Scan for the cell matching the given text and deliver its (x, y) coordinate at center. 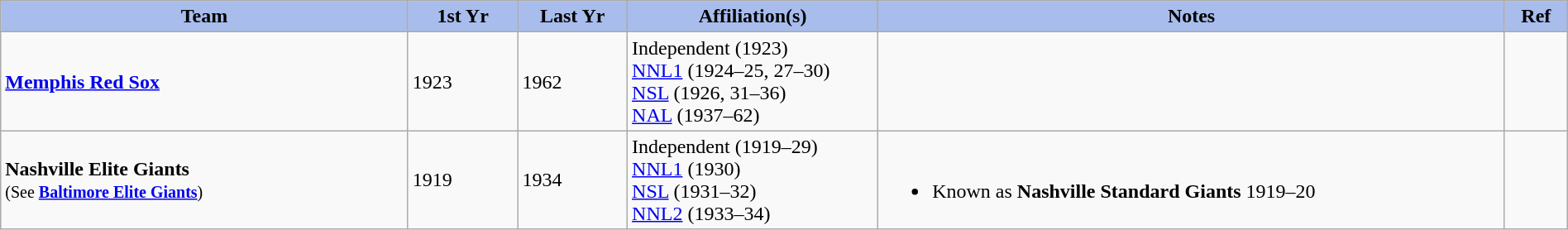
1962 (572, 81)
Independent (1919–29)NNL1 (1930)NSL (1931–32)NNL2 (1933–34) (753, 180)
Ref (1536, 17)
1923 (463, 81)
Last Yr (572, 17)
1934 (572, 180)
Known as Nashville Standard Giants 1919–20 (1192, 180)
Affiliation(s) (753, 17)
Notes (1192, 17)
Memphis Red Sox (205, 81)
1st Yr (463, 17)
1919 (463, 180)
Nashville Elite Giants(See Baltimore Elite Giants) (205, 180)
Independent (1923)NNL1 (1924–25, 27–30)NSL (1926, 31–36)NAL (1937–62) (753, 81)
Team (205, 17)
